Identify which cell holds the provided text, then report its (X, Y) central coordinate. 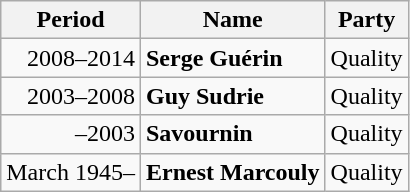
Party (366, 20)
2003–2008 (71, 96)
Serge Guérin (232, 58)
–2003 (71, 134)
Ernest Marcouly (232, 172)
Guy Sudrie (232, 96)
Period (71, 20)
March 1945– (71, 172)
Name (232, 20)
2008–2014 (71, 58)
Savournin (232, 134)
